Return [X, Y] of the center of cell containing provided text 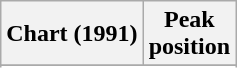
Peakposition [189, 34]
Chart (1991) [72, 34]
